Determine the (x, y) coordinate at the center of the cell enclosing the given text.  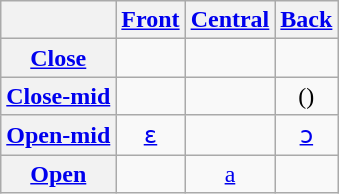
() (306, 96)
a (230, 173)
Open (58, 173)
Central (230, 20)
Close-mid (58, 96)
ɔ (306, 135)
Back (306, 20)
Open-mid (58, 135)
Front (150, 20)
ɛ (150, 135)
Close (58, 58)
